Extract the (x, y) coordinate from the center of the cell holding the provided text.  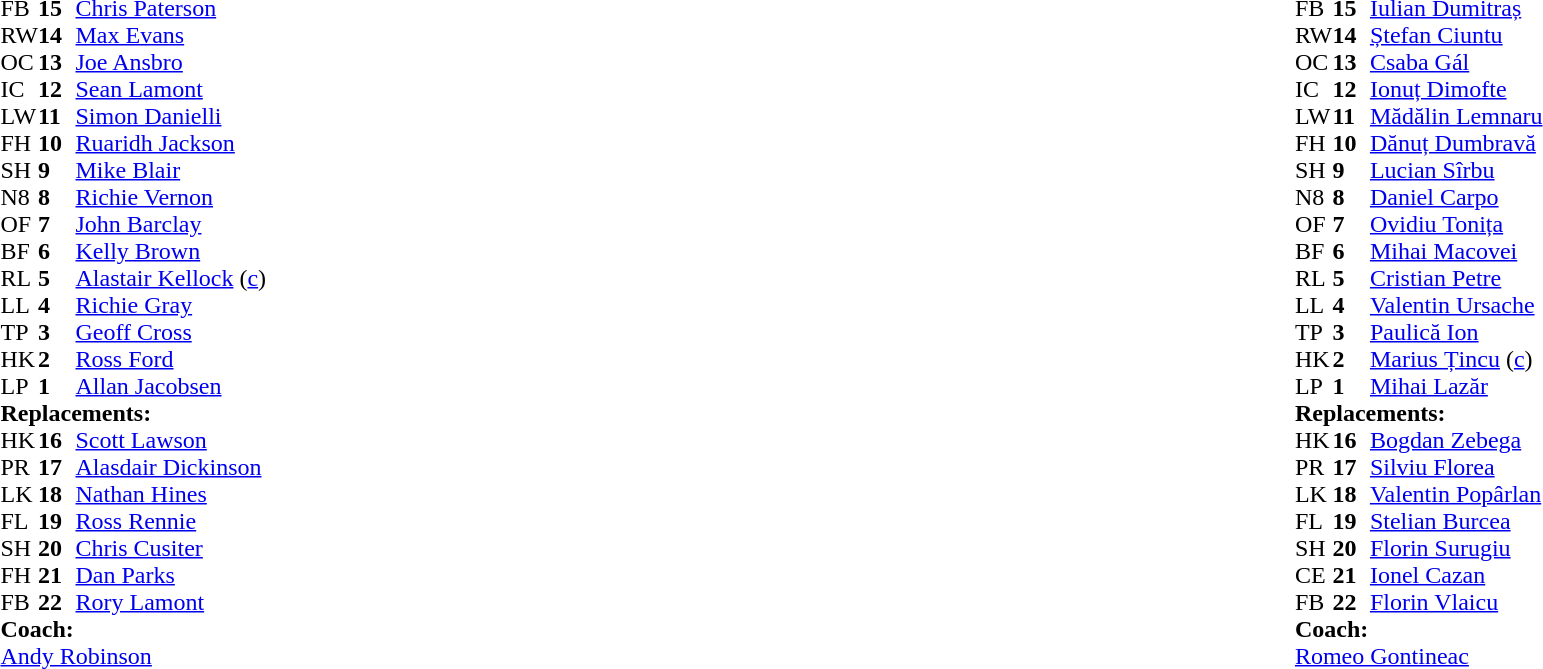
Ștefan Ciuntu (1456, 36)
Nathan Hines (172, 494)
Lucian Sîrbu (1456, 170)
Kelly Brown (172, 252)
Sean Lamont (172, 90)
Csaba Gál (1456, 62)
Valentin Ursache (1456, 306)
Mihai Lazăr (1456, 386)
Chris Cusiter (172, 548)
Joe Ansbro (172, 62)
Scott Lawson (172, 440)
Silviu Florea (1456, 468)
Richie Vernon (172, 198)
Ovidiu Tonița (1456, 224)
Paulică Ion (1456, 332)
Andy Robinson (133, 656)
Cristian Petre (1456, 278)
Rory Lamont (172, 602)
CE (1314, 576)
Dănuț Dumbravă (1456, 144)
Mike Blair (172, 170)
Ross Rennie (172, 522)
Geoff Cross (172, 332)
Ruaridh Jackson (172, 144)
Richie Gray (172, 306)
Ionuț Dimofte (1456, 90)
Ross Ford (172, 360)
Alasdair Dickinson (172, 468)
Stelian Burcea (1456, 522)
Marius Țincu (c) (1456, 360)
Florin Surugiu (1456, 548)
Simon Danielli (172, 116)
Valentin Popârlan (1456, 494)
Romeo Gontineac (1419, 656)
Allan Jacobsen (172, 386)
John Barclay (172, 224)
Mihai Macovei (1456, 252)
Ionel Cazan (1456, 576)
Bogdan Zebega (1456, 440)
Alastair Kellock (c) (172, 278)
Daniel Carpo (1456, 198)
Max Evans (172, 36)
Dan Parks (172, 576)
Mădălin Lemnaru (1456, 116)
Florin Vlaicu (1456, 602)
